Extract the [X, Y] coordinate from the center of the cell holding the provided text.  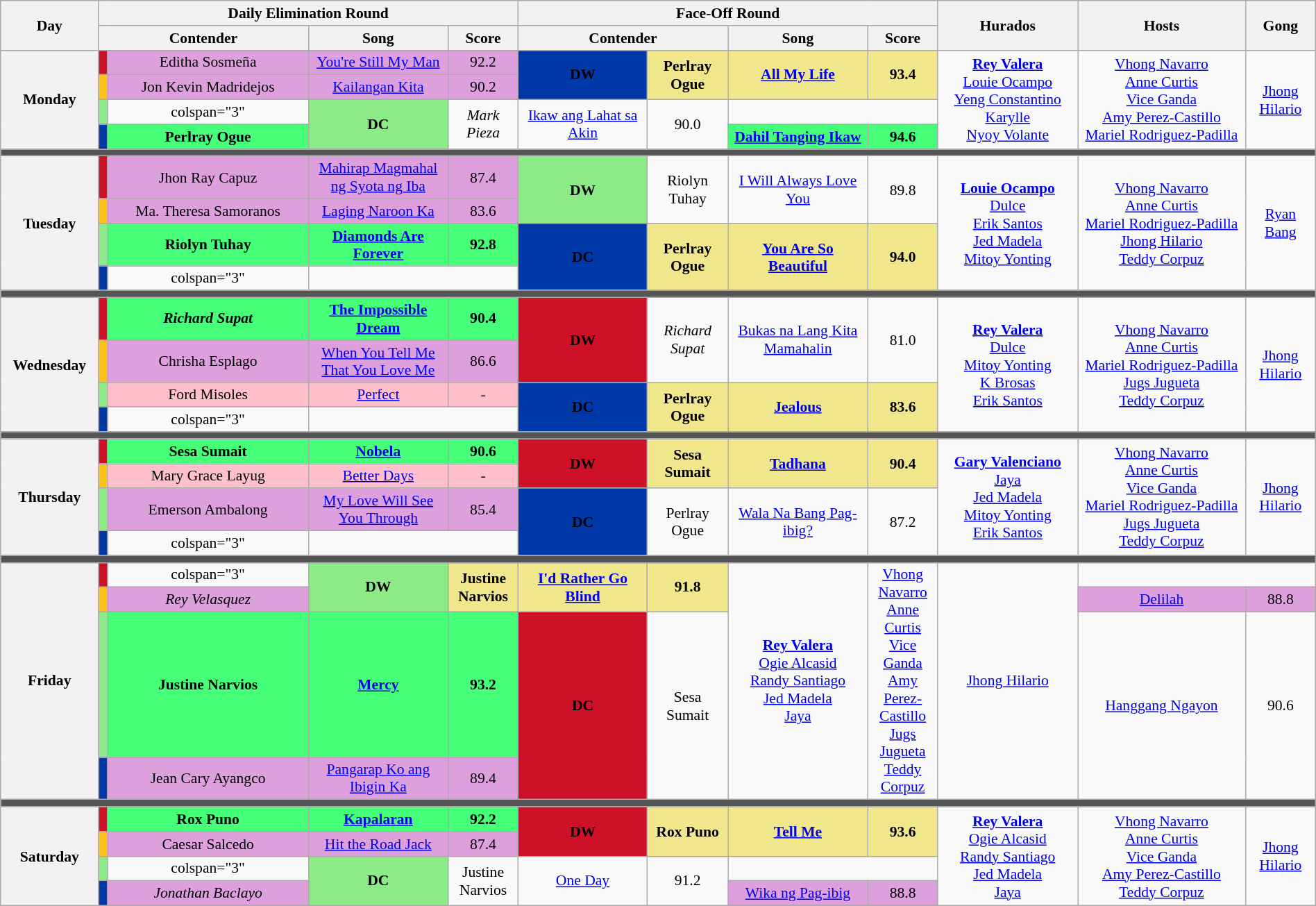
Chrisha Esplago [208, 361]
Rey Velasquez [208, 600]
Pangarap Ko ang Ibigin Ka [378, 779]
Day [50, 25]
Hanggang Ngayon [1161, 706]
I Will Always Love You [798, 190]
90.2 [483, 87]
Mahirap Magmahal ng Syota ng Iba [378, 178]
91.8 [688, 587]
Vhong NavarroAnne CurtisMariel Rodriguez-PadillaJugs JuguetaTeddy Corpuz [1161, 365]
Hurados [1008, 25]
Delilah [1161, 600]
Editha Sosmeña [208, 62]
Nobela [378, 451]
The Impossible Dream [378, 319]
Wednesday [50, 365]
85.4 [483, 510]
Vhong NavarroAnne CurtisVice GandaAmy Perez-CastilloMariel Rodriguez-Padilla [1161, 99]
Dahil Tanging Ikaw [798, 137]
All My Life [798, 75]
Wala Na Bang Pag-ibig? [798, 522]
94.0 [902, 257]
When You Tell Me That You Love Me [378, 361]
Louie OcampoDulceErik SantosJed MadelaMitoy Yonting [1008, 224]
Vhong NavarroAnne CurtisMariel Rodriguez-PadillaJhong HilarioTeddy Corpuz [1161, 224]
Gary ValencianoJayaJed MadelaMitoy YontingErik Santos [1008, 497]
Mary Grace Layug [208, 476]
Vhong NavarroAnne CurtisVice GandaMariel Rodriguez-PadillaJugs JuguetaTeddy Corpuz [1161, 497]
93.6 [902, 832]
Rey ValeraDulceMitoy YontingK BrosasErik Santos [1008, 365]
93.2 [483, 685]
Ikaw ang Lahat sa Akin [582, 125]
Mercy [378, 685]
Emerson Ambalong [208, 510]
Jean Cary Ayangco [208, 779]
Caesar Salcedo [208, 844]
Diamonds Are Forever [378, 244]
Jon Kevin Madridejos [208, 87]
Hit the Road Jack [378, 844]
93.4 [902, 75]
Jhon Ray Capuz [208, 178]
Saturday [50, 856]
87.2 [902, 522]
Vhong NavarroAnne CurtisVice GandaAmy Perez-CastilloTeddy Corpuz [1161, 856]
89.4 [483, 779]
Jealous [798, 407]
Ryan Bang [1280, 224]
I'd Rather Go Blind [582, 587]
89.8 [902, 190]
Perfect [378, 395]
Face-Off Round [727, 13]
Rey ValeraLouie OcampoYeng ConstantinoKarylleNyoy Volante [1008, 99]
Ma. Theresa Samoranos [208, 211]
Tuesday [50, 224]
Hosts [1161, 25]
Daily Elimination Round [308, 13]
Kailangan Kita [378, 87]
Wika ng Pag-ibig [798, 894]
You Are So Beautiful [798, 257]
Ford Misoles [208, 395]
86.6 [483, 361]
Laging Naroon Ka [378, 211]
Kapalaran [378, 819]
Thursday [50, 497]
Monday [50, 99]
You're Still My Man [378, 62]
My Love Will See You Through [378, 510]
One Day [582, 880]
92.8 [483, 244]
94.6 [902, 137]
91.2 [688, 880]
Vhong NavarroAnne CurtisVice GandaAmy Perez-CastilloJugs JuguetaTeddy Corpuz [902, 681]
Tell Me [798, 832]
Mark Pieza [483, 125]
81.0 [902, 340]
Tadhana [798, 464]
Friday [50, 681]
Bukas na Lang Kita Mamahalin [798, 340]
Better Days [378, 476]
Jonathan Baclayo [208, 894]
90.0 [688, 125]
Gong [1280, 25]
